Provide the [x, y] coordinate of the cell's center where the given text is located.  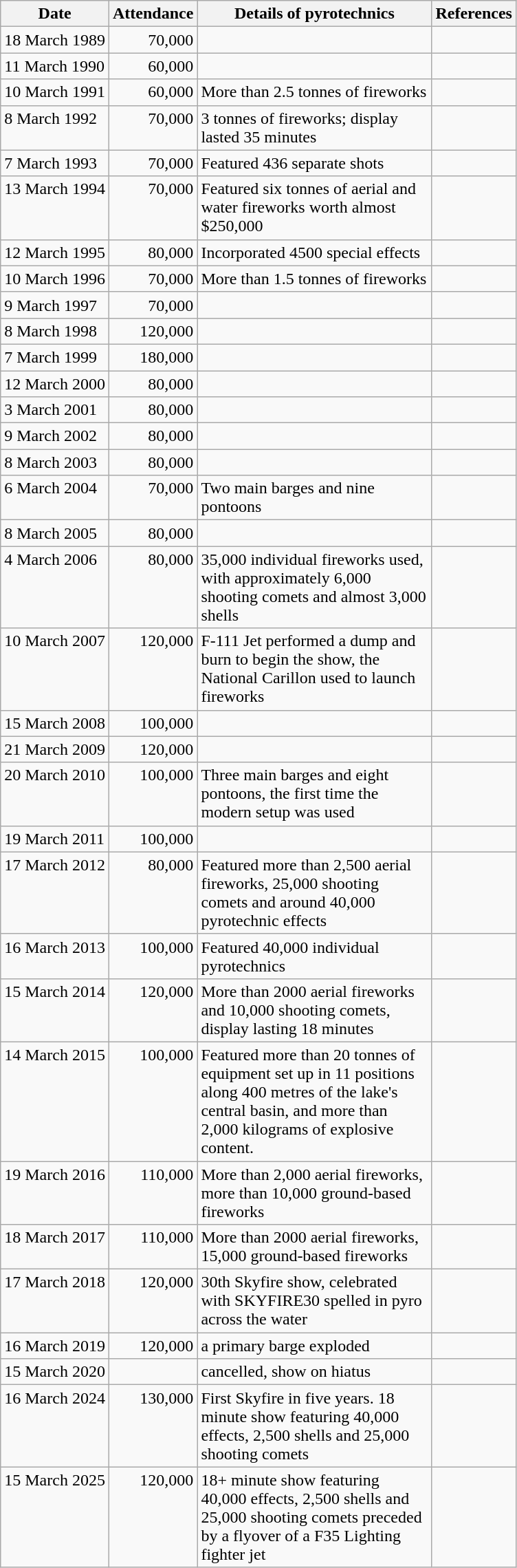
8 March 2005 [55, 533]
Featured more than 2,500 aerial fireworks, 25,000 shooting comets and around 40,000 pyrotechnic effects [315, 893]
10 March 1996 [55, 279]
3 March 2001 [55, 410]
References [474, 14]
Three main barges and eight pontoons, the first time the modern setup was used [315, 794]
8 March 1998 [55, 331]
Featured six tonnes of aerial and water fireworks worth almost $250,000 [315, 208]
cancelled, show on hiatus [315, 1372]
30th Skyfire show, celebrated with SKYFIRE30 spelled in pyro across the water [315, 1301]
15 March 2025 [55, 1517]
Featured 40,000 individual pyrotechnics [315, 956]
14 March 2015 [55, 1101]
Featured 436 separate shots [315, 163]
10 March 2007 [55, 669]
180,000 [153, 357]
15 March 2008 [55, 723]
F-111 Jet performed a dump and burn to begin the show, the National Carillon used to launch fireworks [315, 669]
16 March 2013 [55, 956]
18+ minute show featuring 40,000 effects, 2,500 shells and 25,000 shooting comets preceded by a flyover of a F35 Lighting fighter jet [315, 1517]
4 March 2006 [55, 588]
19 March 2016 [55, 1193]
16 March 2024 [55, 1426]
9 March 1997 [55, 305]
Date [55, 14]
8 March 2003 [55, 462]
12 March 1995 [55, 253]
35,000 individual fireworks used, with approximately 6,000 shooting comets and almost 3,000 shells [315, 588]
17 March 2018 [55, 1301]
11 March 1990 [55, 66]
8 March 1992 [55, 128]
Details of pyrotechnics [315, 14]
7 March 1999 [55, 357]
15 March 2020 [55, 1372]
15 March 2014 [55, 1010]
Two main barges and nine pontoons [315, 498]
9 March 2002 [55, 436]
18 March 2017 [55, 1247]
More than 2000 aerial fireworks and 10,000 shooting comets, display lasting 18 minutes [315, 1010]
21 March 2009 [55, 749]
More than 1.5 tonnes of fireworks [315, 279]
a primary barge exploded [315, 1346]
More than 2,000 aerial fireworks, more than 10,000 ground-based fireworks [315, 1193]
6 March 2004 [55, 498]
13 March 1994 [55, 208]
Incorporated 4500 special effects [315, 253]
130,000 [153, 1426]
18 March 1989 [55, 40]
Attendance [153, 14]
First Skyfire in five years. 18 minute show featuring 40,000 effects, 2,500 shells and 25,000 shooting comets [315, 1426]
10 March 1991 [55, 92]
More than 2.5 tonnes of fireworks [315, 92]
7 March 1993 [55, 163]
3 tonnes of fireworks; display lasted 35 minutes [315, 128]
More than 2000 aerial fireworks, 15,000 ground-based fireworks [315, 1247]
16 March 2019 [55, 1346]
19 March 2011 [55, 839]
20 March 2010 [55, 794]
12 March 2000 [55, 383]
17 March 2012 [55, 893]
